Search for the cell housing the specified text and yield its [X, Y] center coordinate. 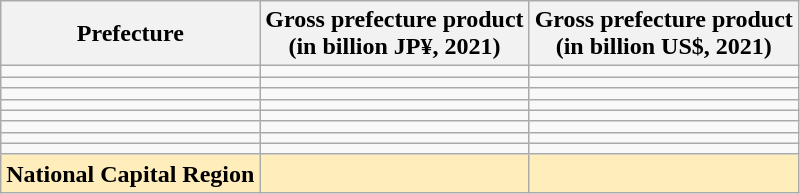
Gross prefecture product(in billion JP¥, 2021) [394, 34]
Gross prefecture product(in billion US$, 2021) [664, 34]
National Capital Region [130, 173]
Prefecture [130, 34]
